Scan for the cell matching the given text and deliver its (X, Y) coordinate at center. 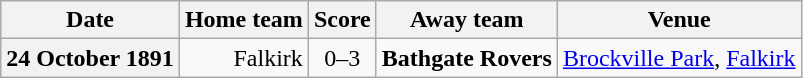
24 October 1891 (90, 58)
Away team (466, 20)
Score (342, 20)
Bathgate Rovers (466, 58)
0–3 (342, 58)
Date (90, 20)
Brockville Park, Falkirk (679, 58)
Home team (244, 20)
Falkirk (244, 58)
Venue (679, 20)
